Provide the (x, y) coordinate of the cell's center where the given text is located.  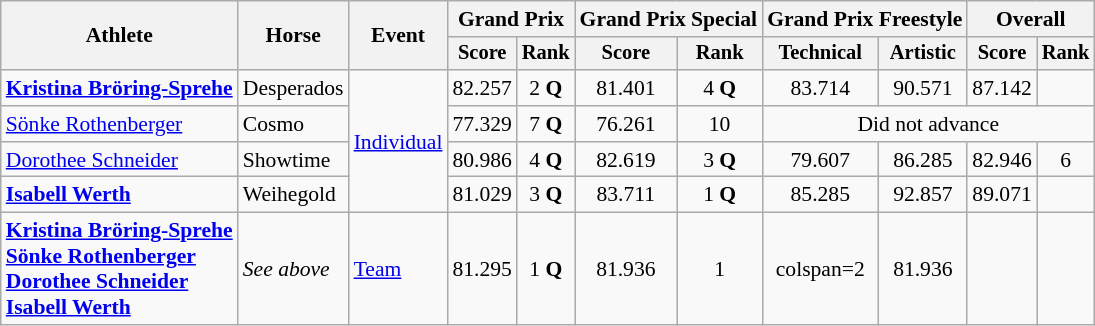
7 Q (546, 124)
Weihegold (294, 195)
Horse (294, 36)
Grand Prix Freestyle (864, 19)
83.711 (626, 195)
Showtime (294, 160)
colspan=2 (820, 269)
See above (294, 269)
Dorothee Schneider (120, 160)
Did not advance (928, 124)
Grand Prix (510, 19)
81.295 (482, 269)
87.142 (1002, 88)
81.029 (482, 195)
Kristina Bröring-SpreheSönke RothenbergerDorothee SchneiderIsabell Werth (120, 269)
81.401 (626, 88)
90.571 (922, 88)
76.261 (626, 124)
Individual (398, 141)
82.946 (1002, 160)
Cosmo (294, 124)
86.285 (922, 160)
Isabell Werth (120, 195)
Artistic (922, 54)
83.714 (820, 88)
82.619 (626, 160)
85.285 (820, 195)
Kristina Bröring-Sprehe (120, 88)
Desperados (294, 88)
Team (398, 269)
6 (1066, 160)
89.071 (1002, 195)
Athlete (120, 36)
2 Q (546, 88)
82.257 (482, 88)
Technical (820, 54)
79.607 (820, 160)
92.857 (922, 195)
10 (720, 124)
77.329 (482, 124)
Sönke Rothenberger (120, 124)
80.986 (482, 160)
Event (398, 36)
1 (720, 269)
Grand Prix Special (669, 19)
Overall (1030, 19)
